Pinpoint the cell where the given text exists, returning its [x, y] midpoint coordinate. 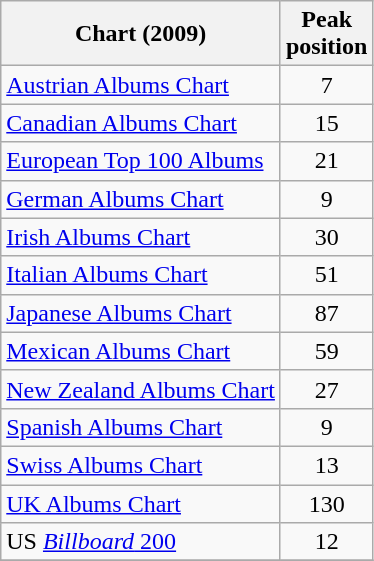
Spanish Albums Chart [141, 427]
27 [326, 389]
Italian Albums Chart [141, 275]
German Albums Chart [141, 199]
130 [326, 503]
UK Albums Chart [141, 503]
7 [326, 85]
87 [326, 313]
Peakposition [326, 34]
European Top 100 Albums [141, 161]
Austrian Albums Chart [141, 85]
30 [326, 237]
Irish Albums Chart [141, 237]
21 [326, 161]
13 [326, 465]
New Zealand Albums Chart [141, 389]
Chart (2009) [141, 34]
59 [326, 351]
Japanese Albums Chart [141, 313]
US Billboard 200 [141, 542]
Swiss Albums Chart [141, 465]
Mexican Albums Chart [141, 351]
12 [326, 542]
51 [326, 275]
15 [326, 123]
Canadian Albums Chart [141, 123]
